Pinpoint the cell where the given text exists, returning its (X, Y) midpoint coordinate. 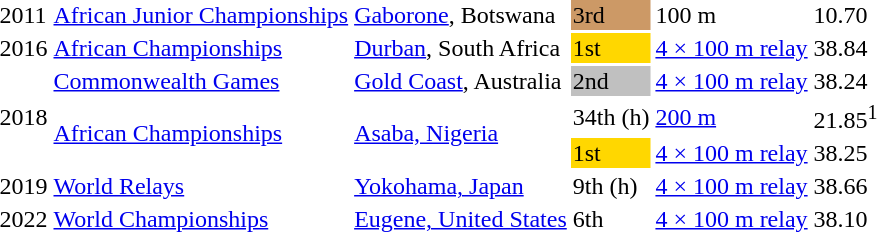
Gaborone, Botswana (461, 15)
3rd (611, 15)
Commonwealth Games (201, 81)
Yokohama, Japan (461, 186)
World Relays (201, 186)
African Junior Championships (201, 15)
Durban, South Africa (461, 48)
9th (h) (611, 186)
34th (h) (611, 117)
100 m (732, 15)
2nd (611, 81)
Asaba, Nigeria (461, 134)
200 m (732, 117)
Gold Coast, Australia (461, 81)
